Return (x, y) of the center of cell containing provided text 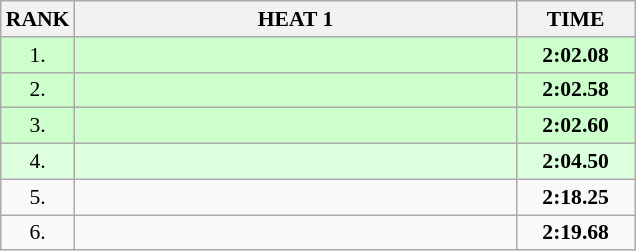
2:04.50 (576, 162)
2:02.60 (576, 126)
1. (38, 55)
2. (38, 90)
RANK (38, 19)
5. (38, 197)
2:19.68 (576, 233)
2:02.08 (576, 55)
3. (38, 126)
TIME (576, 19)
6. (38, 233)
4. (38, 162)
2:02.58 (576, 90)
HEAT 1 (295, 19)
2:18.25 (576, 197)
